Search for the cell housing the specified text and yield its (x, y) center coordinate. 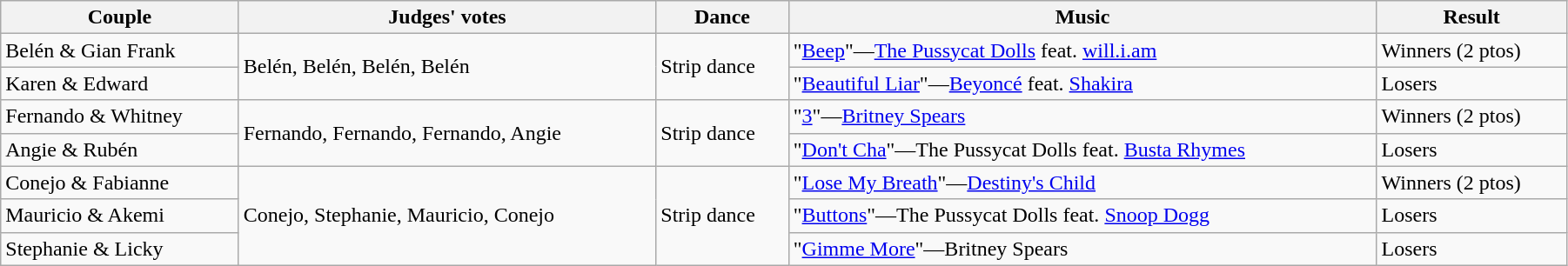
"Beautiful Liar"—Beyoncé feat. Shakira (1082, 83)
Angie & Rubén (120, 150)
Dance (722, 17)
Music (1082, 17)
Belén, Belén, Belén, Belén (447, 67)
"Buttons"—The Pussycat Dolls feat. Snoop Dogg (1082, 216)
"Gimme More"—Britney Spears (1082, 249)
"3"—Britney Spears (1082, 116)
Fernando, Fernando, Fernando, Angie (447, 133)
Fernando & Whitney (120, 116)
Conejo & Fabianne (120, 183)
Result (1471, 17)
Couple (120, 17)
"Lose My Breath"—Destiny's Child (1082, 183)
Belén & Gian Frank (120, 50)
Judges' votes (447, 17)
Karen & Edward (120, 83)
"Beep"—The Pussycat Dolls feat. will.i.am (1082, 50)
"Don't Cha"—The Pussycat Dolls feat. Busta Rhymes (1082, 150)
Stephanie & Licky (120, 249)
Conejo, Stephanie, Mauricio, Conejo (447, 216)
Mauricio & Akemi (120, 216)
